Return [x, y] of the center of cell containing provided text 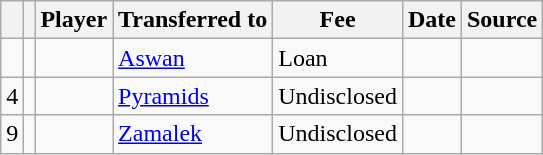
4 [12, 96]
Zamalek [193, 134]
Fee [338, 20]
Date [432, 20]
9 [12, 134]
Loan [338, 58]
Player [74, 20]
Transferred to [193, 20]
Pyramids [193, 96]
Source [502, 20]
Aswan [193, 58]
